Provide the (x, y) coordinate of the cell's center where the given text is located.  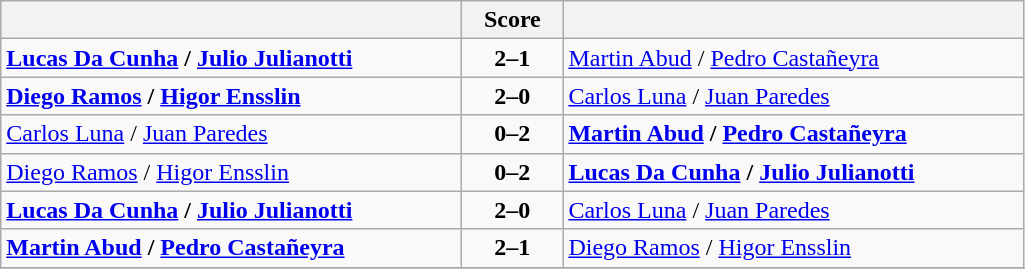
Score (512, 20)
